Search for the cell housing the specified text and yield its (x, y) center coordinate. 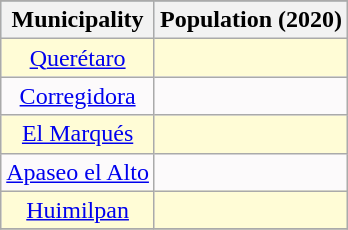
Huimilpan (78, 210)
Querétaro (78, 58)
Municipality (78, 20)
Corregidora (78, 96)
Population (2020) (250, 20)
El Marqués (78, 134)
Apaseo el Alto (78, 172)
